Return (X, Y) of the center of cell containing provided text 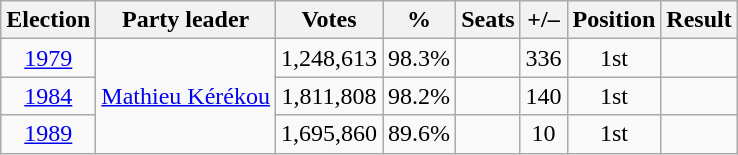
Votes (328, 20)
Election (48, 20)
Mathieu Kérékou (186, 96)
Position (614, 20)
1,811,808 (328, 96)
+/– (544, 20)
Result (699, 20)
98.2% (420, 96)
1989 (48, 134)
1,695,860 (328, 134)
336 (544, 58)
% (420, 20)
1,248,613 (328, 58)
Seats (488, 20)
98.3% (420, 58)
89.6% (420, 134)
10 (544, 134)
140 (544, 96)
1979 (48, 58)
Party leader (186, 20)
1984 (48, 96)
